Pinpoint the cell where the given text exists, returning its [x, y] midpoint coordinate. 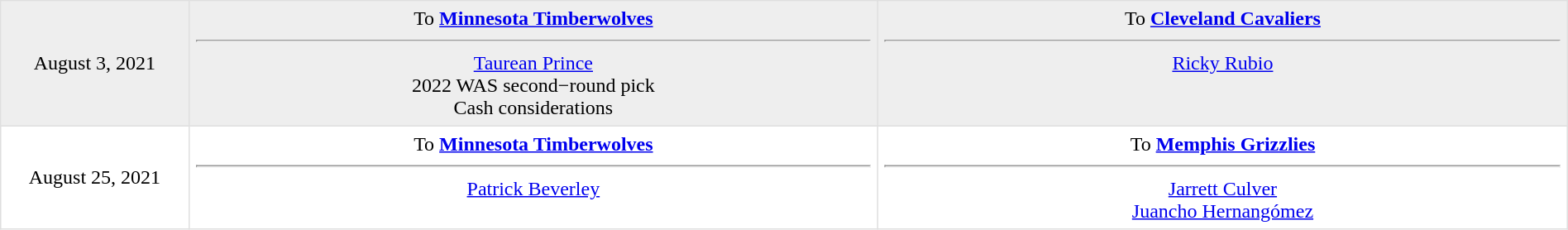
To Minnesota TimberwolvesTaurean Prince2022 WAS second−round pickCash considerations [533, 64]
To Memphis GrizzliesJarrett CulverJuancho Hernangómez [1223, 177]
August 25, 2021 [94, 177]
To Minnesota TimberwolvesPatrick Beverley [533, 177]
August 3, 2021 [94, 64]
To Cleveland CavaliersRicky Rubio [1223, 64]
